Pinpoint the cell where the given text exists, returning its [X, Y] midpoint coordinate. 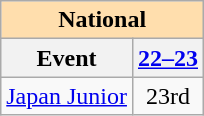
23rd [168, 96]
Japan Junior [67, 96]
Event [67, 58]
National [102, 20]
22–23 [168, 58]
